Extract the (X, Y) coordinate from the center of the cell holding the provided text.  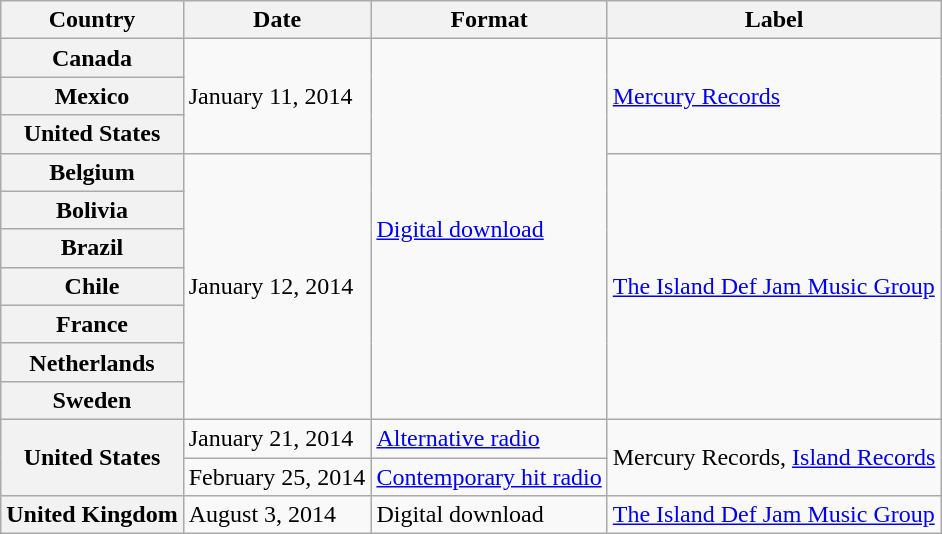
Bolivia (92, 210)
Brazil (92, 248)
Alternative radio (489, 438)
Netherlands (92, 362)
Format (489, 20)
January 11, 2014 (277, 96)
Date (277, 20)
France (92, 324)
Mercury Records (774, 96)
Label (774, 20)
February 25, 2014 (277, 477)
United Kingdom (92, 515)
Mercury Records, Island Records (774, 457)
Chile (92, 286)
Sweden (92, 400)
January 12, 2014 (277, 286)
Mexico (92, 96)
Canada (92, 58)
January 21, 2014 (277, 438)
Country (92, 20)
August 3, 2014 (277, 515)
Belgium (92, 172)
Contemporary hit radio (489, 477)
